Locate the cell with the specified text and output its [x, y] center coordinate. 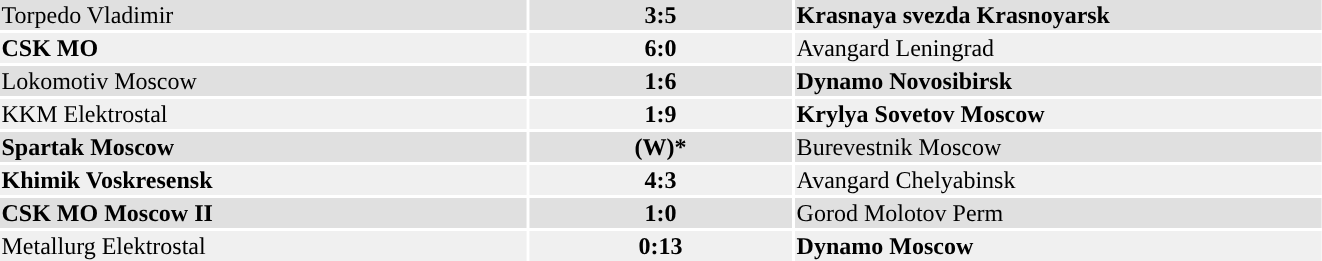
6:0 [660, 48]
Dynamo Moscow [1058, 246]
Krasnaya svezda Krasnoyarsk [1058, 15]
Torpedo Vladimir [263, 15]
0:13 [660, 246]
3:5 [660, 15]
(W)* [660, 147]
Khimik Voskresensk [263, 180]
Avangard Leningrad [1058, 48]
1:0 [660, 213]
CSK MO Moscow II [263, 213]
Spartak Moscow [263, 147]
CSK MO [263, 48]
1:6 [660, 81]
Lokomotiv Moscow [263, 81]
4:3 [660, 180]
1:9 [660, 114]
Avangard Chelyabinsk [1058, 180]
KKM Elektrostal [263, 114]
Dynamo Novosibirsk [1058, 81]
Metallurg Elektrostal [263, 246]
Gorod Molotov Perm [1058, 213]
Krylya Sovetov Moscow [1058, 114]
Burevestnik Moscow [1058, 147]
